Determine the [x, y] coordinate at the center of the cell enclosing the given text.  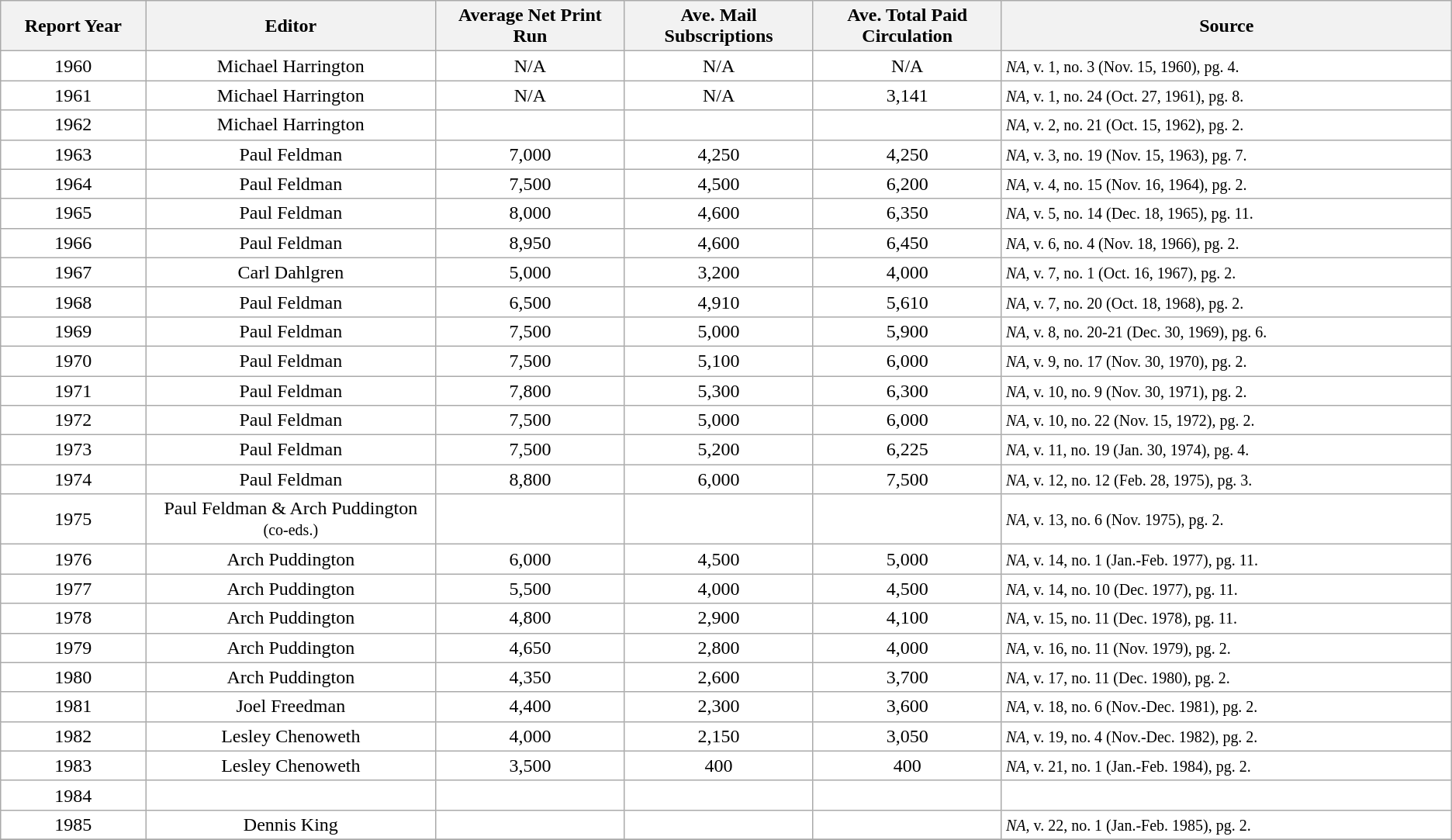
6,500 [531, 302]
1984 [73, 795]
1968 [73, 302]
NA, v. 13, no. 6 (Nov. 1975), pg. 2. [1226, 520]
3,141 [907, 95]
5,100 [718, 361]
1977 [73, 589]
1960 [73, 66]
4,100 [907, 618]
NA, v. 2, no. 21 (Oct. 15, 1962), pg. 2. [1226, 125]
NA, v. 4, no. 15 (Nov. 16, 1964), pg. 2. [1226, 184]
2,150 [718, 736]
Carl Dahlgren [291, 272]
2,300 [718, 707]
3,200 [718, 272]
NA, v. 14, no. 10 (Dec. 1977), pg. 11. [1226, 589]
1969 [73, 331]
Dennis King [291, 824]
NA, v. 1, no. 24 (Oct. 27, 1961), pg. 8. [1226, 95]
Editor [291, 26]
3,050 [907, 736]
1973 [73, 450]
NA, v. 12, no. 12 (Feb. 28, 1975), pg. 3. [1226, 479]
Joel Freedman [291, 707]
1979 [73, 648]
2,600 [718, 677]
Source [1226, 26]
1978 [73, 618]
8,950 [531, 243]
NA, v. 21, no. 1 (Jan.-Feb. 1984), pg. 2. [1226, 766]
Paul Feldman & Arch Puddington (co-eds.) [291, 520]
NA, v. 16, no. 11 (Nov. 1979), pg. 2. [1226, 648]
1974 [73, 479]
Ave. Total Paid Circulation [907, 26]
2,800 [718, 648]
NA, v. 22, no. 1 (Jan.-Feb. 1985), pg. 2. [1226, 824]
NA, v. 14, no. 1 (Jan.-Feb. 1977), pg. 11. [1226, 559]
1965 [73, 213]
Ave. Mail Subscriptions [718, 26]
1980 [73, 677]
NA, v. 1, no. 3 (Nov. 15, 1960), pg. 4. [1226, 66]
1963 [73, 154]
6,300 [907, 390]
NA, v. 8, no. 20-21 (Dec. 30, 1969), pg. 6. [1226, 331]
7,800 [531, 390]
8,000 [531, 213]
6,450 [907, 243]
4,800 [531, 618]
1976 [73, 559]
NA, v. 10, no. 22 (Nov. 15, 1972), pg. 2. [1226, 420]
1972 [73, 420]
1982 [73, 736]
NA, v. 9, no. 17 (Nov. 30, 1970), pg. 2. [1226, 361]
NA, v. 11, no. 19 (Jan. 30, 1974), pg. 4. [1226, 450]
1981 [73, 707]
5,500 [531, 589]
2,900 [718, 618]
1985 [73, 824]
NA, v. 3, no. 19 (Nov. 15, 1963), pg. 7. [1226, 154]
NA, v. 10, no. 9 (Nov. 30, 1971), pg. 2. [1226, 390]
7,000 [531, 154]
1964 [73, 184]
4,910 [718, 302]
NA, v. 17, no. 11 (Dec. 1980), pg. 2. [1226, 677]
5,300 [718, 390]
NA, v. 15, no. 11 (Dec. 1978), pg. 11. [1226, 618]
6,350 [907, 213]
4,400 [531, 707]
1975 [73, 520]
1962 [73, 125]
5,900 [907, 331]
NA, v. 5, no. 14 (Dec. 18, 1965), pg. 11. [1226, 213]
1970 [73, 361]
NA, v. 19, no. 4 (Nov.-Dec. 1982), pg. 2. [1226, 736]
1983 [73, 766]
5,610 [907, 302]
8,800 [531, 479]
5,200 [718, 450]
6,225 [907, 450]
1967 [73, 272]
3,700 [907, 677]
NA, v. 6, no. 4 (Nov. 18, 1966), pg. 2. [1226, 243]
1971 [73, 390]
1966 [73, 243]
Report Year [73, 26]
3,600 [907, 707]
NA, v. 7, no. 1 (Oct. 16, 1967), pg. 2. [1226, 272]
3,500 [531, 766]
Average Net Print Run [531, 26]
NA, v. 18, no. 6 (Nov.-Dec. 1981), pg. 2. [1226, 707]
4,650 [531, 648]
1961 [73, 95]
4,350 [531, 677]
NA, v. 7, no. 20 (Oct. 18, 1968), pg. 2. [1226, 302]
6,200 [907, 184]
